For the text-containing cell, return its midpoint in [x, y] coordinate format. 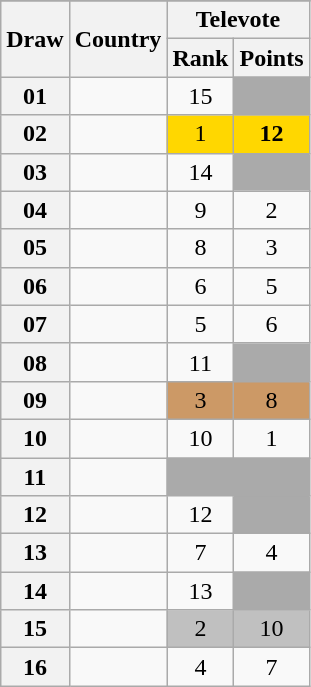
16 [35, 667]
Points [272, 58]
9 [200, 210]
08 [35, 362]
02 [35, 134]
Draw [35, 39]
Rank [200, 58]
Country [118, 39]
Televote [238, 20]
07 [35, 324]
01 [35, 96]
03 [35, 172]
06 [35, 286]
04 [35, 210]
09 [35, 400]
05 [35, 248]
